Determine the (x, y) coordinate at the center of the cell enclosing the given text.  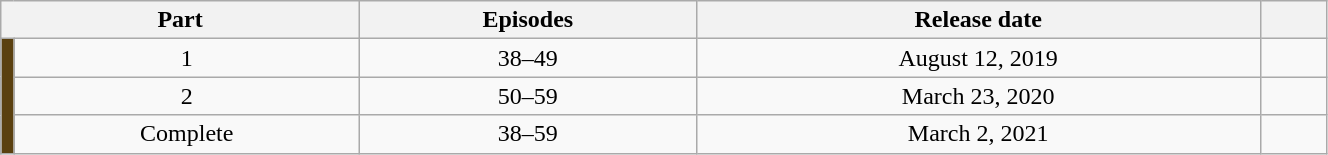
Complete (186, 134)
March 23, 2020 (978, 96)
1 (186, 58)
March 2, 2021 (978, 134)
Part (180, 20)
Episodes (528, 20)
2 (186, 96)
Release date (978, 20)
38–49 (528, 58)
38–59 (528, 134)
50–59 (528, 96)
August 12, 2019 (978, 58)
